Search for the cell housing the specified text and yield its (x, y) center coordinate. 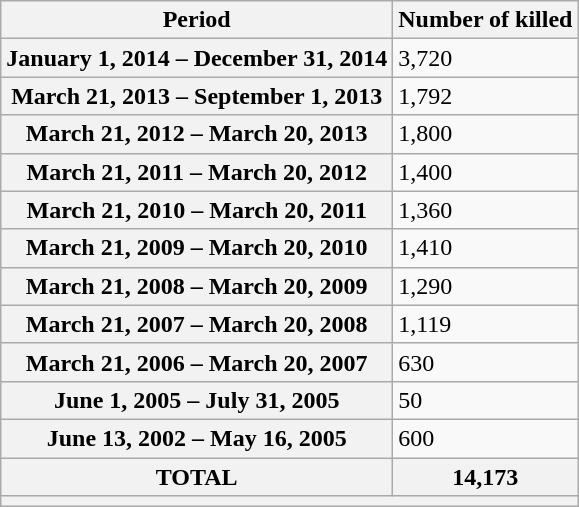
June 1, 2005 – July 31, 2005 (197, 400)
March 21, 2010 – March 20, 2011 (197, 210)
1,792 (486, 96)
1,800 (486, 134)
Number of killed (486, 20)
March 21, 2013 – September 1, 2013 (197, 96)
1,290 (486, 286)
14,173 (486, 477)
600 (486, 438)
March 21, 2008 – March 20, 2009 (197, 286)
March 21, 2007 – March 20, 2008 (197, 324)
Period (197, 20)
630 (486, 362)
1,119 (486, 324)
March 21, 2009 – March 20, 2010 (197, 248)
1,360 (486, 210)
1,410 (486, 248)
March 21, 2011 – March 20, 2012 (197, 172)
1,400 (486, 172)
March 21, 2006 – March 20, 2007 (197, 362)
TOTAL (197, 477)
June 13, 2002 – May 16, 2005 (197, 438)
March 21, 2012 – March 20, 2013 (197, 134)
50 (486, 400)
3,720 (486, 58)
January 1, 2014 – December 31, 2014 (197, 58)
